For the text-containing cell, return its midpoint in (x, y) coordinate format. 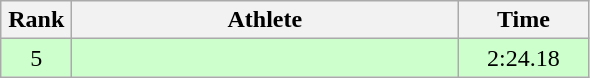
Rank (36, 20)
Time (524, 20)
2:24.18 (524, 58)
5 (36, 58)
Athlete (265, 20)
